For the text-containing cell, return its midpoint in (X, Y) coordinate format. 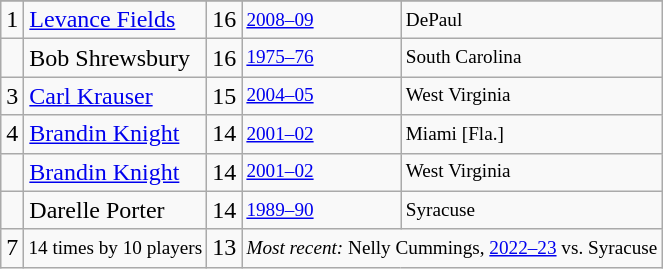
Bob Shrewsbury (116, 58)
4 (12, 134)
Carl Krauser (116, 96)
7 (12, 248)
Darelle Porter (116, 210)
1989–90 (322, 210)
2004–05 (322, 96)
14 times by 10 players (116, 248)
13 (224, 248)
1975–76 (322, 58)
3 (12, 96)
Levance Fields (116, 20)
15 (224, 96)
South Carolina (532, 58)
1 (12, 20)
Syracuse (532, 210)
2008–09 (322, 20)
Miami [Fla.] (532, 134)
Most recent: Nelly Cummings, 2022–23 vs. Syracuse (452, 248)
DePaul (532, 20)
